Return the [X, Y] coordinate for the center point of the cell that contains the specified text.  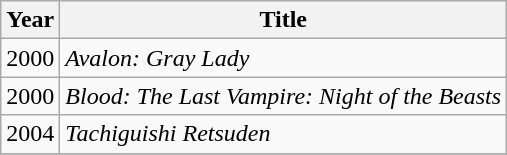
Avalon: Gray Lady [284, 58]
Blood: The Last Vampire: Night of the Beasts [284, 96]
2004 [30, 134]
Tachiguishi Retsuden [284, 134]
Title [284, 20]
Year [30, 20]
